Locate the cell with the specified text and output its (X, Y) center coordinate. 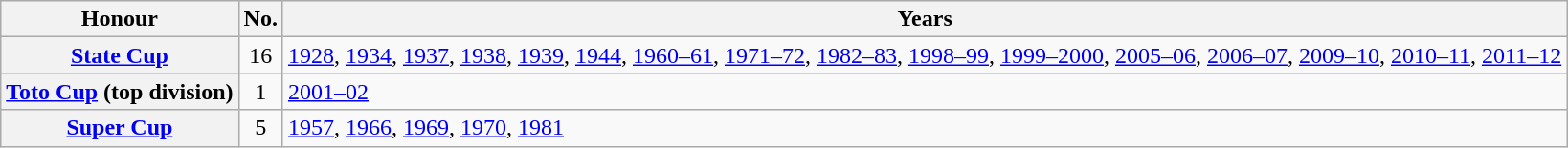
5 (260, 128)
Honour (120, 19)
2001–02 (925, 92)
1 (260, 92)
Toto Cup (top division) (120, 92)
1928, 1934, 1937, 1938, 1939, 1944, 1960–61, 1971–72, 1982–83, 1998–99, 1999–2000, 2005–06, 2006–07, 2009–10, 2010–11, 2011–12 (925, 55)
1957, 1966, 1969, 1970, 1981 (925, 128)
State Cup (120, 55)
16 (260, 55)
Years (925, 19)
Super Cup (120, 128)
No. (260, 19)
